Find where the given text appears and provide that cell's center as [X, Y] coordinate. 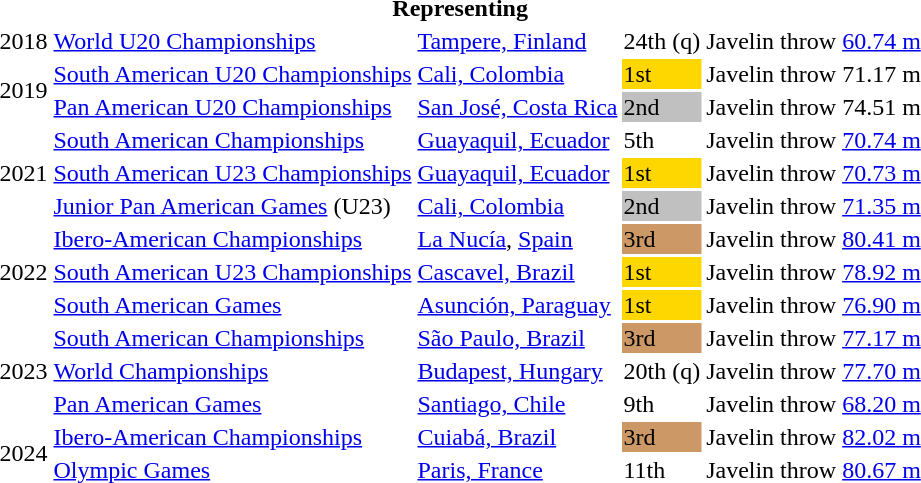
World Championships [232, 371]
South American U20 Championships [232, 74]
Asunción, Paraguay [518, 305]
South American Games [232, 305]
World U20 Championships [232, 41]
Budapest, Hungary [518, 371]
Cascavel, Brazil [518, 272]
Santiago, Chile [518, 404]
24th (q) [662, 41]
Junior Pan American Games (U23) [232, 206]
Tampere, Finland [518, 41]
5th [662, 140]
São Paulo, Brazil [518, 338]
Pan American Games [232, 404]
Cuiabá, Brazil [518, 437]
San José, Costa Rica [518, 107]
9th [662, 404]
Pan American U20 Championships [232, 107]
La Nucía, Spain [518, 239]
20th (q) [662, 371]
